Return the [x, y] coordinate for the center point of the cell that contains the specified text.  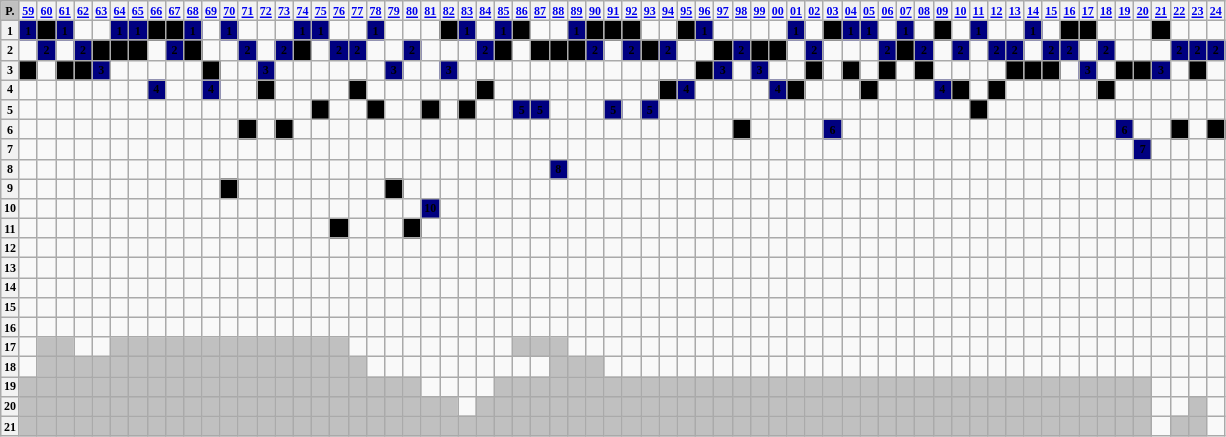
00 [778, 11]
77 [357, 11]
95 [686, 11]
79 [394, 11]
05 [869, 11]
73 [284, 11]
08 [924, 11]
75 [321, 11]
83 [467, 11]
93 [650, 11]
72 [266, 11]
22 [1179, 11]
69 [211, 11]
68 [193, 11]
94 [668, 11]
23 [1197, 11]
06 [887, 11]
P. [10, 11]
03 [832, 11]
90 [595, 11]
91 [613, 11]
76 [339, 11]
86 [522, 11]
61 [65, 11]
89 [576, 11]
60 [46, 11]
97 [723, 11]
09 [942, 11]
84 [485, 11]
59 [28, 11]
62 [83, 11]
70 [229, 11]
71 [247, 11]
63 [101, 11]
99 [759, 11]
98 [741, 11]
04 [851, 11]
80 [412, 11]
82 [449, 11]
78 [375, 11]
65 [138, 11]
87 [540, 11]
64 [119, 11]
92 [631, 11]
81 [430, 11]
01 [796, 11]
88 [558, 11]
74 [302, 11]
67 [174, 11]
24 [1216, 11]
96 [704, 11]
02 [814, 11]
66 [156, 11]
07 [906, 11]
85 [503, 11]
